Return the [x, y] coordinate for the center point of the cell that contains the specified text.  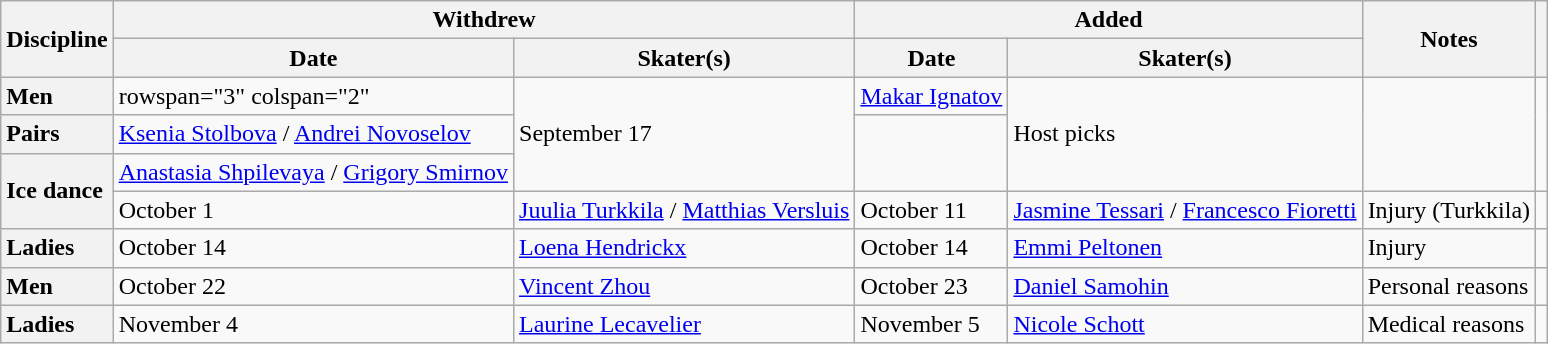
Makar Ignatov [932, 96]
Anastasia Shpilevaya / Grigory Smirnov [313, 172]
Nicole Schott [1185, 324]
Laurine Lecavelier [684, 324]
Ice dance [57, 191]
Injury (Turkkila) [1449, 210]
October 22 [313, 286]
Added [1108, 20]
Notes [1449, 39]
Pairs [57, 134]
Medical reasons [1449, 324]
rowspan="3" colspan="2" [313, 96]
Daniel Samohin [1185, 286]
October 23 [932, 286]
October 1 [313, 210]
Host picks [1185, 134]
Withdrew [484, 20]
Emmi Peltonen [1185, 248]
Jasmine Tessari / Francesco Fioretti [1185, 210]
Personal reasons [1449, 286]
November 5 [932, 324]
November 4 [313, 324]
Loena Hendrickx [684, 248]
October 11 [932, 210]
Injury [1449, 248]
Juulia Turkkila / Matthias Versluis [684, 210]
Ksenia Stolbova / Andrei Novoselov [313, 134]
Discipline [57, 39]
Vincent Zhou [684, 286]
September 17 [684, 134]
